Return the [X, Y] coordinate for the center point of the cell that contains the specified text.  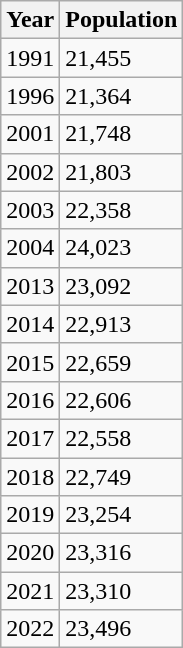
2022 [30, 629]
2003 [30, 210]
21,364 [122, 96]
Year [30, 20]
22,606 [122, 400]
22,558 [122, 438]
22,913 [122, 324]
1991 [30, 58]
2004 [30, 248]
2002 [30, 172]
2017 [30, 438]
2016 [30, 400]
21,455 [122, 58]
1996 [30, 96]
Population [122, 20]
24,023 [122, 248]
22,749 [122, 477]
23,496 [122, 629]
23,310 [122, 591]
2014 [30, 324]
2001 [30, 134]
22,659 [122, 362]
23,092 [122, 286]
21,748 [122, 134]
22,358 [122, 210]
21,803 [122, 172]
2019 [30, 515]
23,316 [122, 553]
2013 [30, 286]
23,254 [122, 515]
2021 [30, 591]
2015 [30, 362]
2018 [30, 477]
2020 [30, 553]
